Provide the [x, y] coordinate of the cell's center where the given text is located.  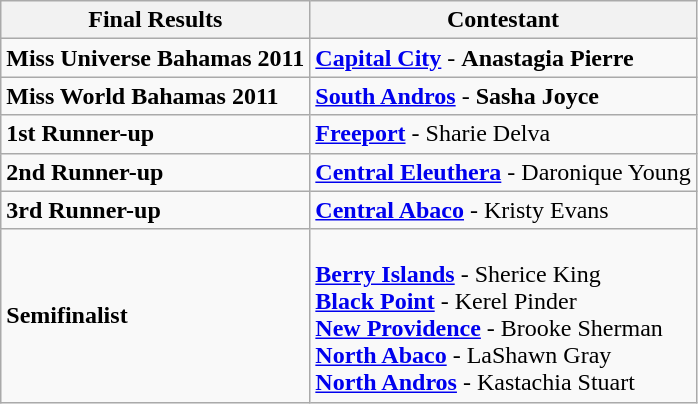
Miss Universe Bahamas 2011 [156, 58]
Contestant [503, 20]
Final Results [156, 20]
Central Eleuthera - Daronique Young [503, 172]
Berry Islands - Sherice King Black Point - Kerel Pinder New Providence - Brooke Sherman North Abaco - LaShawn Gray North Andros - Kastachia Stuart [503, 316]
1st Runner-up [156, 134]
Semifinalist [156, 316]
Miss World Bahamas 2011 [156, 96]
Central Abaco - Kristy Evans [503, 210]
3rd Runner-up [156, 210]
2nd Runner-up [156, 172]
Capital City - Anastagia Pierre [503, 58]
Freeport - Sharie Delva [503, 134]
South Andros - Sasha Joyce [503, 96]
